Extract the (x, y) coordinate from the center of the cell holding the provided text.  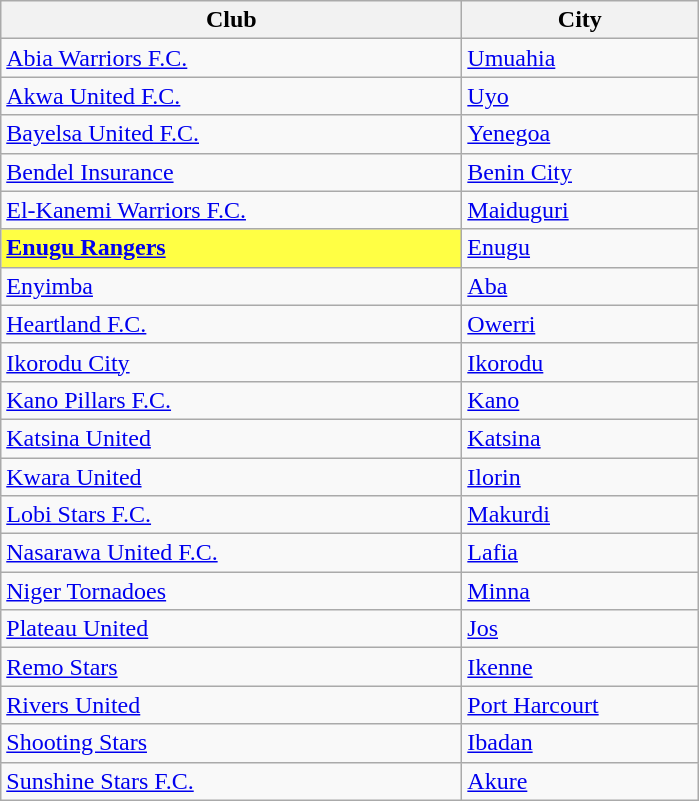
Enugu Rangers (232, 248)
Bayelsa United F.C. (232, 134)
Shooting Stars (232, 743)
Enugu (580, 248)
Aba (580, 286)
El-Kanemi Warriors F.C. (232, 210)
Makurdi (580, 515)
Ikenne (580, 667)
Remo Stars (232, 667)
Enyimba (232, 286)
Plateau United (232, 629)
Port Harcourt (580, 705)
Ilorin (580, 477)
Katsina (580, 438)
Ikorodu (580, 362)
Owerri (580, 324)
Bendel Insurance (232, 172)
Kano Pillars F.C. (232, 400)
Maiduguri (580, 210)
Lafia (580, 553)
Benin City (580, 172)
Ibadan (580, 743)
Uyo (580, 96)
Abia Warriors F.C. (232, 58)
Jos (580, 629)
Sunshine Stars F.C. (232, 781)
Lobi Stars F.C. (232, 515)
City (580, 20)
Kano (580, 400)
Ikorodu City (232, 362)
Akure (580, 781)
Niger Tornadoes (232, 591)
Umuahia (580, 58)
Akwa United F.C. (232, 96)
Kwara United (232, 477)
Nasarawa United F.C. (232, 553)
Minna (580, 591)
Rivers United (232, 705)
Club (232, 20)
Katsina United (232, 438)
Yenegoa (580, 134)
Heartland F.C. (232, 324)
